Return the [x, y] coordinate for the center point of the cell that contains the specified text.  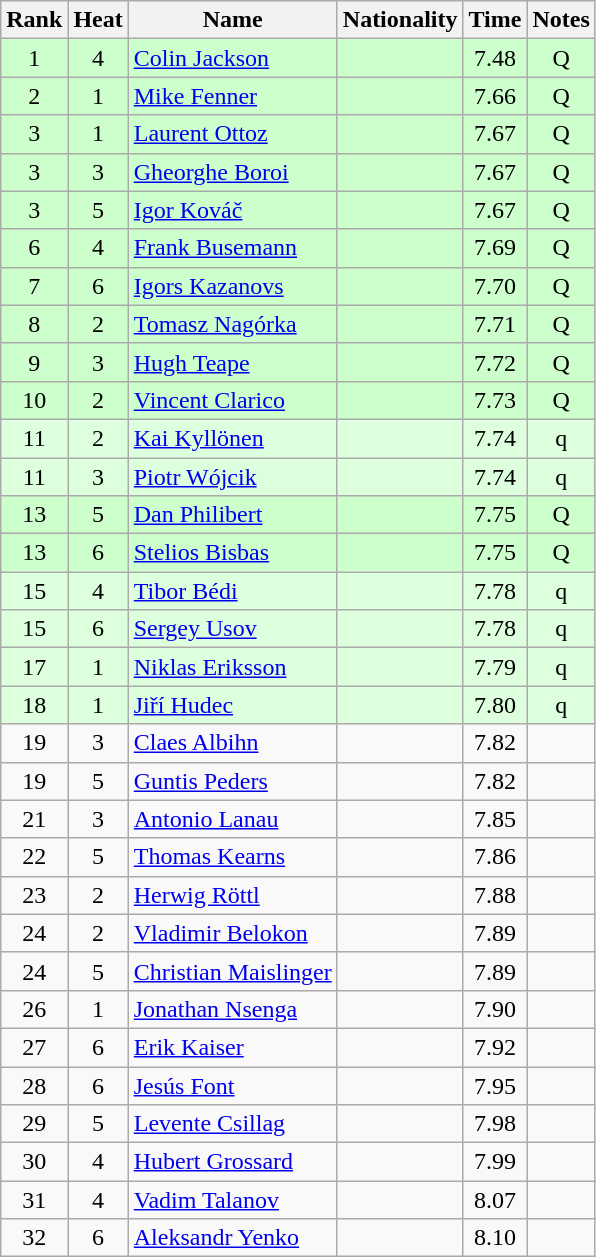
23 [34, 895]
Laurent Ottoz [232, 134]
Hubert Grossard [232, 1162]
7.48 [495, 58]
7.66 [495, 96]
7.70 [495, 286]
Thomas Kearns [232, 857]
Time [495, 20]
8.07 [495, 1200]
7.69 [495, 248]
29 [34, 1124]
Piotr Wójcik [232, 477]
Igor Kováč [232, 210]
7.92 [495, 1047]
17 [34, 667]
30 [34, 1162]
Aleksandr Yenko [232, 1238]
8 [34, 324]
27 [34, 1047]
7 [34, 286]
7.73 [495, 400]
7.80 [495, 705]
Heat [98, 20]
18 [34, 705]
Dan Philibert [232, 515]
Jesús Font [232, 1085]
Vadim Talanov [232, 1200]
Rank [34, 20]
7.85 [495, 819]
Niklas Eriksson [232, 667]
Erik Kaiser [232, 1047]
Levente Csillag [232, 1124]
Christian Maislinger [232, 971]
7.72 [495, 362]
Vladimir Belokon [232, 933]
Notes [561, 20]
Antonio Lanau [232, 819]
Claes Albihn [232, 743]
Vincent Clarico [232, 400]
7.71 [495, 324]
Kai Kyllönen [232, 438]
9 [34, 362]
10 [34, 400]
7.95 [495, 1085]
Guntis Peders [232, 781]
Frank Busemann [232, 248]
Nationality [400, 20]
7.99 [495, 1162]
7.86 [495, 857]
22 [34, 857]
7.79 [495, 667]
7.88 [495, 895]
Jonathan Nsenga [232, 1009]
7.90 [495, 1009]
Hugh Teape [232, 362]
Herwig Röttl [232, 895]
Sergey Usov [232, 629]
8.10 [495, 1238]
31 [34, 1200]
Tibor Bédi [232, 591]
Name [232, 20]
Tomasz Nagórka [232, 324]
Mike Fenner [232, 96]
21 [34, 819]
Stelios Bisbas [232, 553]
Jiří Hudec [232, 705]
32 [34, 1238]
Colin Jackson [232, 58]
Gheorghe Boroi [232, 172]
28 [34, 1085]
Igors Kazanovs [232, 286]
26 [34, 1009]
7.98 [495, 1124]
